Find where the given text appears and provide that cell's center as (x, y) coordinate. 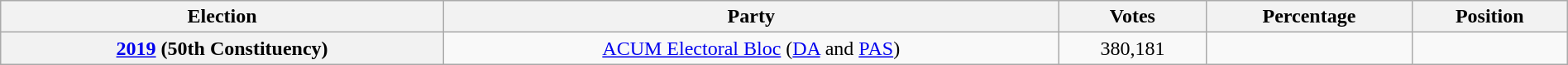
Votes (1133, 17)
2019 (50th Constituency) (222, 48)
ACUM Electoral Bloc (DA and PAS) (751, 48)
Party (751, 17)
Position (1489, 17)
380,181 (1133, 48)
Percentage (1309, 17)
Election (222, 17)
